Output the (x, y) coordinate of the center of the cell containing the given text.  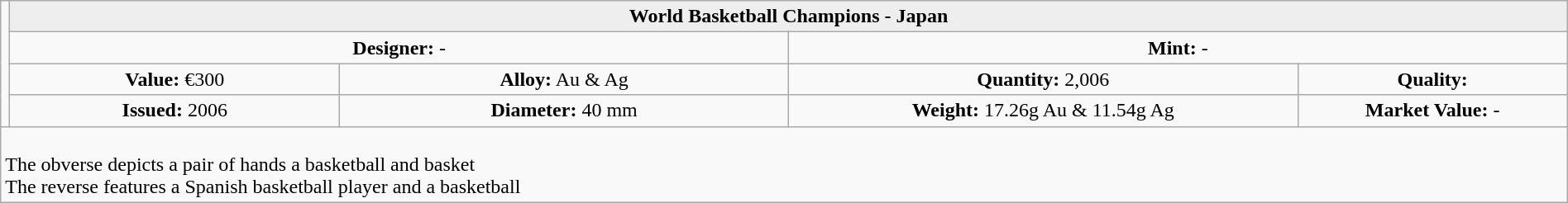
Diameter: 40 mm (564, 111)
The obverse depicts a pair of hands a basketball and basketThe reverse features a Spanish basketball player and a basketball (784, 164)
Issued: 2006 (175, 111)
Value: €300 (175, 79)
Market Value: - (1432, 111)
World Basketball Champions - Japan (789, 17)
Designer: - (399, 48)
Quantity: 2,006 (1043, 79)
Weight: 17.26g Au & 11.54g Ag (1043, 111)
Alloy: Au & Ag (564, 79)
Mint: - (1178, 48)
Quality: (1432, 79)
